Capture the cell that displays the provided text and extract its [X, Y] central coordinate. 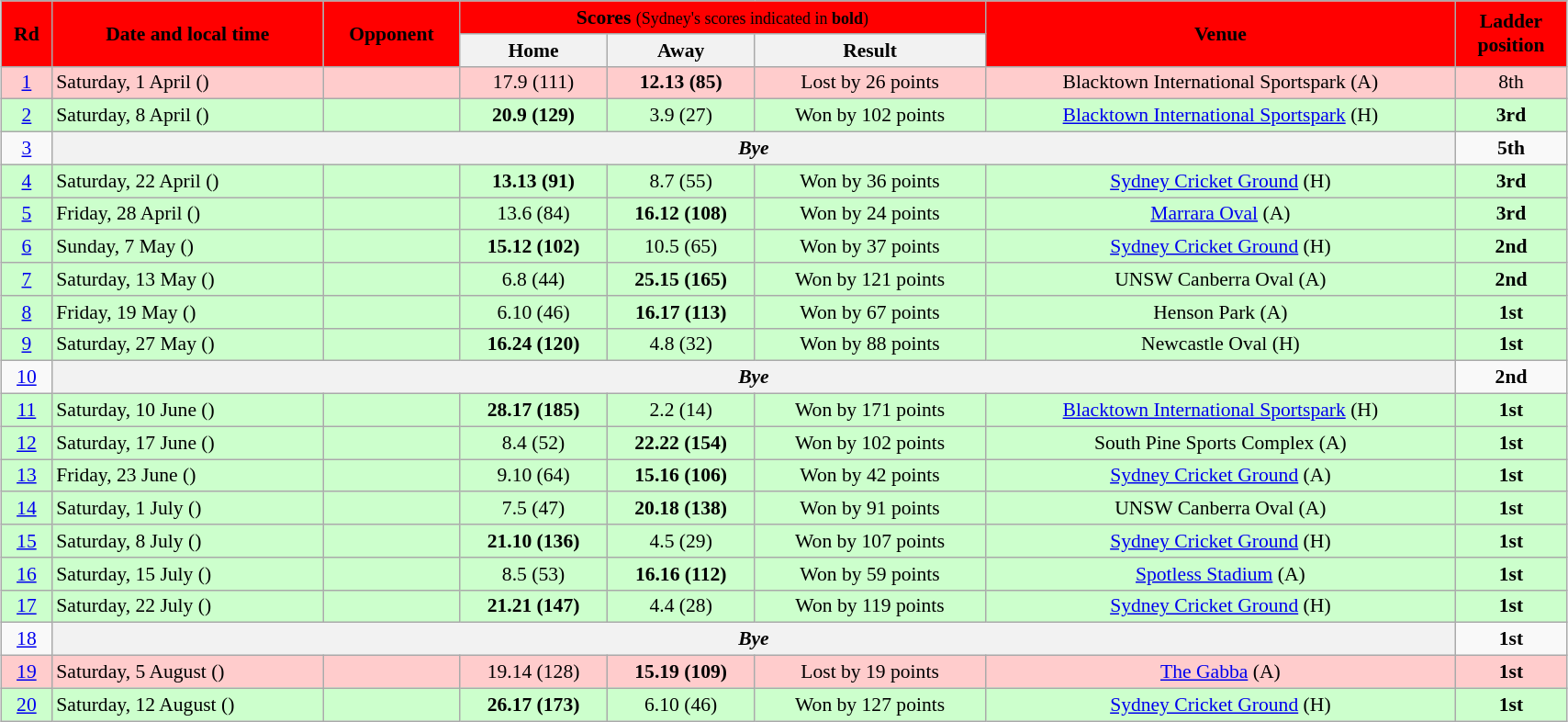
15.12 (102) [534, 247]
9.10 (64) [534, 476]
Saturday, 10 June () [187, 411]
Saturday, 27 May () [187, 344]
18 [28, 639]
Saturday, 22 April () [187, 181]
16.12 (108) [681, 214]
16.24 (120) [534, 344]
8 [28, 312]
Sunday, 7 May () [187, 247]
2.2 (14) [681, 411]
20.9 (129) [534, 116]
Lost by 19 points [870, 672]
8.5 (53) [534, 574]
Won by 91 points [870, 509]
Friday, 28 April () [187, 214]
Result [870, 51]
Won by 42 points [870, 476]
26.17 (173) [534, 705]
Home [534, 51]
10 [28, 378]
3.9 (27) [681, 116]
16.16 (112) [681, 574]
Date and local time [187, 33]
25.15 (165) [681, 279]
Away [681, 51]
Lost by 26 points [870, 83]
Won by 127 points [870, 705]
Won by 67 points [870, 312]
4.8 (32) [681, 344]
Rd [28, 33]
Won by 88 points [870, 344]
Saturday, 8 April () [187, 116]
11 [28, 411]
4.4 (28) [681, 606]
Won by 121 points [870, 279]
4 [28, 181]
Won by 59 points [870, 574]
Henson Park (A) [1220, 312]
Marrara Oval (A) [1220, 214]
Saturday, 17 June () [187, 443]
Won by 24 points [870, 214]
8.7 (55) [681, 181]
Saturday, 8 July () [187, 541]
Venue [1220, 33]
7.5 (47) [534, 509]
5 [28, 214]
15.16 (106) [681, 476]
8th [1511, 83]
10.5 (65) [681, 247]
4.5 (29) [681, 541]
Sydney Cricket Ground (A) [1220, 476]
22.22 (154) [681, 443]
Won by 37 points [870, 247]
19 [28, 672]
9 [28, 344]
The Gabba (A) [1220, 672]
5th [1511, 149]
Spotless Stadium (A) [1220, 574]
Saturday, 5 August () [187, 672]
Saturday, 13 May () [187, 279]
Won by 171 points [870, 411]
Won by 36 points [870, 181]
12.13 (85) [681, 83]
Saturday, 1 April () [187, 83]
South Pine Sports Complex (A) [1220, 443]
19.14 (128) [534, 672]
Won by 119 points [870, 606]
28.17 (185) [534, 411]
Newcastle Oval (H) [1220, 344]
Ladderposition [1511, 33]
20 [28, 705]
13.13 (91) [534, 181]
Blacktown International Sportspark (A) [1220, 83]
Saturday, 22 July () [187, 606]
Saturday, 12 August () [187, 705]
Friday, 23 June () [187, 476]
14 [28, 509]
Scores (Sydney's scores indicated in bold) [722, 17]
15.19 (109) [681, 672]
17 [28, 606]
15 [28, 541]
Friday, 19 May () [187, 312]
20.18 (138) [681, 509]
Won by 107 points [870, 541]
1 [28, 83]
7 [28, 279]
3 [28, 149]
21.10 (136) [534, 541]
6 [28, 247]
21.21 (147) [534, 606]
16.17 (113) [681, 312]
17.9 (111) [534, 83]
Saturday, 15 July () [187, 574]
13.6 (84) [534, 214]
16 [28, 574]
Opponent [391, 33]
6.8 (44) [534, 279]
2 [28, 116]
13 [28, 476]
12 [28, 443]
Saturday, 1 July () [187, 509]
8.4 (52) [534, 443]
